For the text-containing cell, return its midpoint in (x, y) coordinate format. 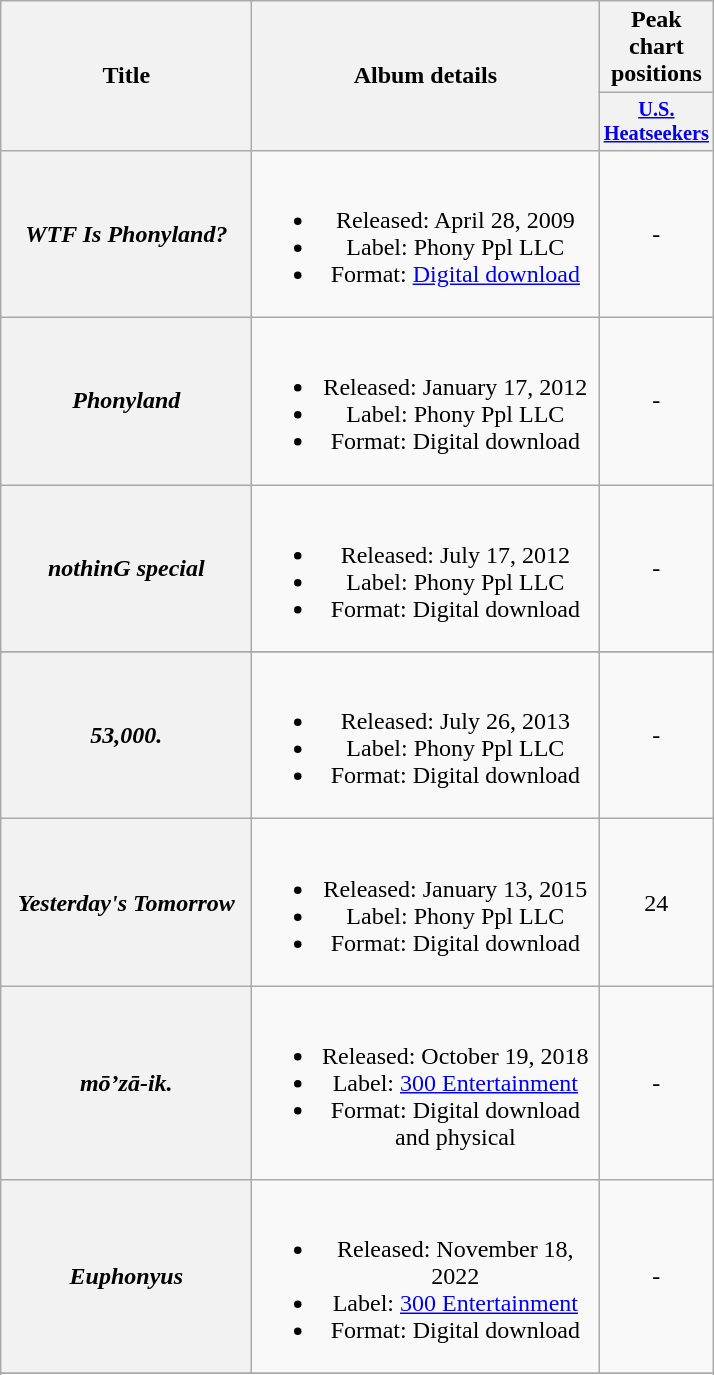
Title (126, 76)
Album details (426, 76)
Released: April 28, 2009Label: Phony Ppl LLCFormat: Digital download (426, 234)
Euphonyus (126, 1277)
Released: July 26, 2013Label: Phony Ppl LLCFormat: Digital download (426, 736)
WTF Is Phonyland? (126, 234)
Released: January 13, 2015Label: Phony Ppl LLCFormat: Digital download (426, 902)
Released: January 17, 2012Label: Phony Ppl LLCFormat: Digital download (426, 402)
Released: July 17, 2012Label: Phony Ppl LLCFormat: Digital download (426, 568)
Yesterday's Tomorrow (126, 902)
Released: October 19, 2018Label: 300 EntertainmentFormat: Digital download and physical (426, 1083)
nothinG special (126, 568)
24 (656, 902)
mō’zā-ik. (126, 1083)
Peak chart positions (656, 47)
Released: November 18, 2022Label: 300 EntertainmentFormat: Digital download (426, 1277)
U.S. Heatseekers (656, 122)
Phonyland (126, 402)
53,000. (126, 736)
